Detect which cell encompasses the target text, then output its (x, y) center coordinate. 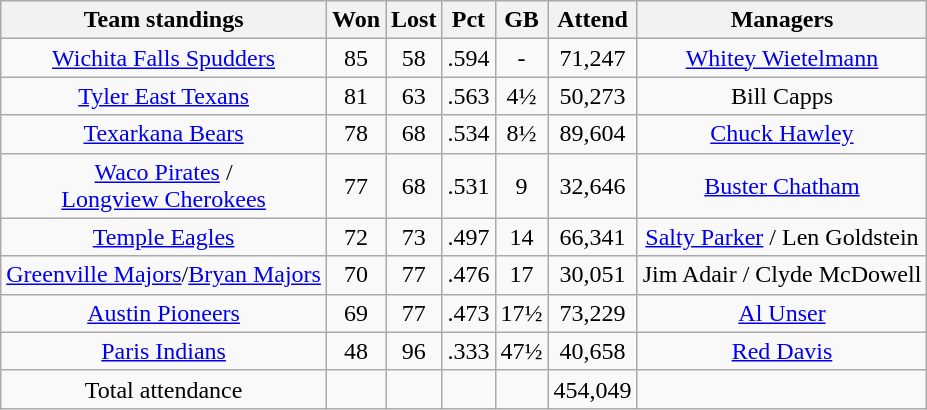
.473 (468, 313)
30,051 (592, 275)
.476 (468, 275)
Pct (468, 20)
72 (356, 237)
78 (356, 134)
Temple Eagles (164, 237)
Managers (782, 20)
Wichita Falls Spudders (164, 58)
.497 (468, 237)
Bill Capps (782, 96)
96 (414, 351)
Total attendance (164, 389)
Whitey Wietelmann (782, 58)
73 (414, 237)
Lost (414, 20)
66,341 (592, 237)
48 (356, 351)
GB (522, 20)
8½ (522, 134)
.333 (468, 351)
14 (522, 237)
32,646 (592, 186)
9 (522, 186)
454,049 (592, 389)
50,273 (592, 96)
Buster Chatham (782, 186)
Chuck Hawley (782, 134)
47½ (522, 351)
4½ (522, 96)
Austin Pioneers (164, 313)
- (522, 58)
Texarkana Bears (164, 134)
Al Unser (782, 313)
63 (414, 96)
Red Davis (782, 351)
Attend (592, 20)
Tyler East Texans (164, 96)
70 (356, 275)
Greenville Majors/Bryan Majors (164, 275)
81 (356, 96)
Paris Indians (164, 351)
Jim Adair / Clyde McDowell (782, 275)
Team standings (164, 20)
85 (356, 58)
.563 (468, 96)
Waco Pirates /Longview Cherokees (164, 186)
71,247 (592, 58)
58 (414, 58)
89,604 (592, 134)
.531 (468, 186)
40,658 (592, 351)
17½ (522, 313)
73,229 (592, 313)
69 (356, 313)
Salty Parker / Len Goldstein (782, 237)
17 (522, 275)
.534 (468, 134)
.594 (468, 58)
Won (356, 20)
